Identify which cell holds the provided text, then report its (x, y) central coordinate. 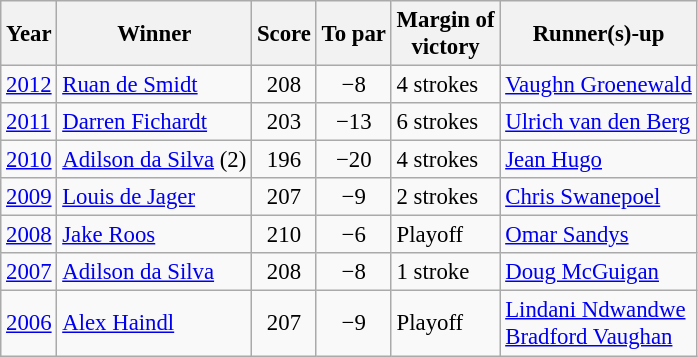
2006 (29, 324)
Year (29, 34)
Alex Haindl (154, 324)
Chris Swanepoel (598, 197)
Runner(s)-up (598, 34)
Ruan de Smidt (154, 85)
2010 (29, 160)
2008 (29, 235)
203 (284, 122)
Doug McGuigan (598, 273)
2012 (29, 85)
Margin ofvictory (446, 34)
Jake Roos (154, 235)
Adilson da Silva (154, 273)
Omar Sandys (598, 235)
2009 (29, 197)
2 strokes (446, 197)
Jean Hugo (598, 160)
Ulrich van den Berg (598, 122)
Louis de Jager (154, 197)
−6 (354, 235)
−20 (354, 160)
Darren Fichardt (154, 122)
−13 (354, 122)
Lindani Ndwandwe Bradford Vaughan (598, 324)
196 (284, 160)
To par (354, 34)
210 (284, 235)
Vaughn Groenewald (598, 85)
Score (284, 34)
1 stroke (446, 273)
2007 (29, 273)
Winner (154, 34)
Adilson da Silva (2) (154, 160)
6 strokes (446, 122)
2011 (29, 122)
